From the cell containing the given text, extract its center point as (X, Y) coordinate. 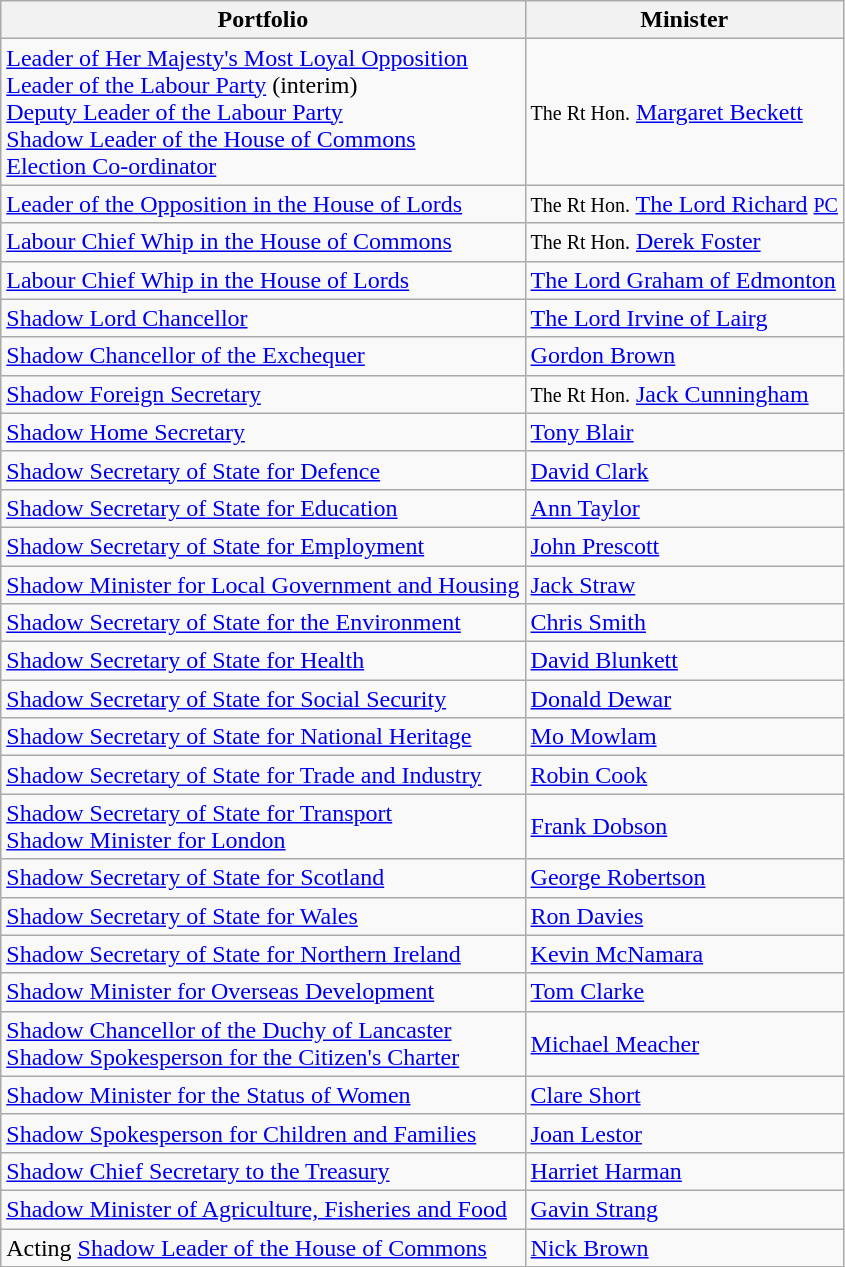
Joan Lestor (684, 1133)
Shadow Secretary of State for Northern Ireland (263, 954)
The Rt Hon. The Lord Richard PC (684, 204)
George Robertson (684, 878)
John Prescott (684, 546)
Portfolio (263, 20)
Mo Mowlam (684, 737)
Nick Brown (684, 1247)
Tony Blair (684, 432)
Shadow Secretary of State for Defence (263, 470)
Shadow Secretary of State for Health (263, 661)
Shadow Minister for the Status of Women (263, 1095)
Labour Chief Whip in the House of Commons (263, 242)
Gavin Strang (684, 1209)
Shadow Minister for Local Government and Housing (263, 585)
Shadow Secretary of State for Trade and Industry (263, 775)
Shadow Secretary of State for Social Security (263, 699)
The Lord Irvine of Lairg (684, 318)
Frank Dobson (684, 826)
Leader of the Opposition in the House of Lords (263, 204)
Shadow Secretary of State for the Environment (263, 623)
Shadow Chancellor of the Duchy of LancasterShadow Spokesperson for the Citizen's Charter (263, 1044)
Ann Taylor (684, 508)
Chris Smith (684, 623)
Kevin McNamara (684, 954)
Harriet Harman (684, 1171)
Clare Short (684, 1095)
David Clark (684, 470)
The Rt Hon. Margaret Beckett (684, 112)
Shadow Secretary of State for National Heritage (263, 737)
Shadow Secretary of State for Wales (263, 916)
Michael Meacher (684, 1044)
Shadow Secretary of State for Education (263, 508)
Shadow Minister of Agriculture, Fisheries and Food (263, 1209)
Shadow Secretary of State for TransportShadow Minister for London (263, 826)
Shadow Chancellor of the Exchequer (263, 356)
Shadow Foreign Secretary (263, 394)
Minister (684, 20)
Shadow Chief Secretary to the Treasury (263, 1171)
Ron Davies (684, 916)
Robin Cook (684, 775)
The Rt Hon. Derek Foster (684, 242)
Shadow Lord Chancellor (263, 318)
Shadow Secretary of State for Scotland (263, 878)
Tom Clarke (684, 992)
The Lord Graham of Edmonton (684, 280)
The Rt Hon. Jack Cunningham (684, 394)
Shadow Secretary of State for Employment (263, 546)
Shadow Minister for Overseas Development (263, 992)
Acting Shadow Leader of the House of Commons (263, 1247)
Donald Dewar (684, 699)
Gordon Brown (684, 356)
Labour Chief Whip in the House of Lords (263, 280)
Shadow Home Secretary (263, 432)
Jack Straw (684, 585)
David Blunkett (684, 661)
Shadow Spokesperson for Children and Families (263, 1133)
